Output the (X, Y) coordinate of the center of the cell containing the given text.  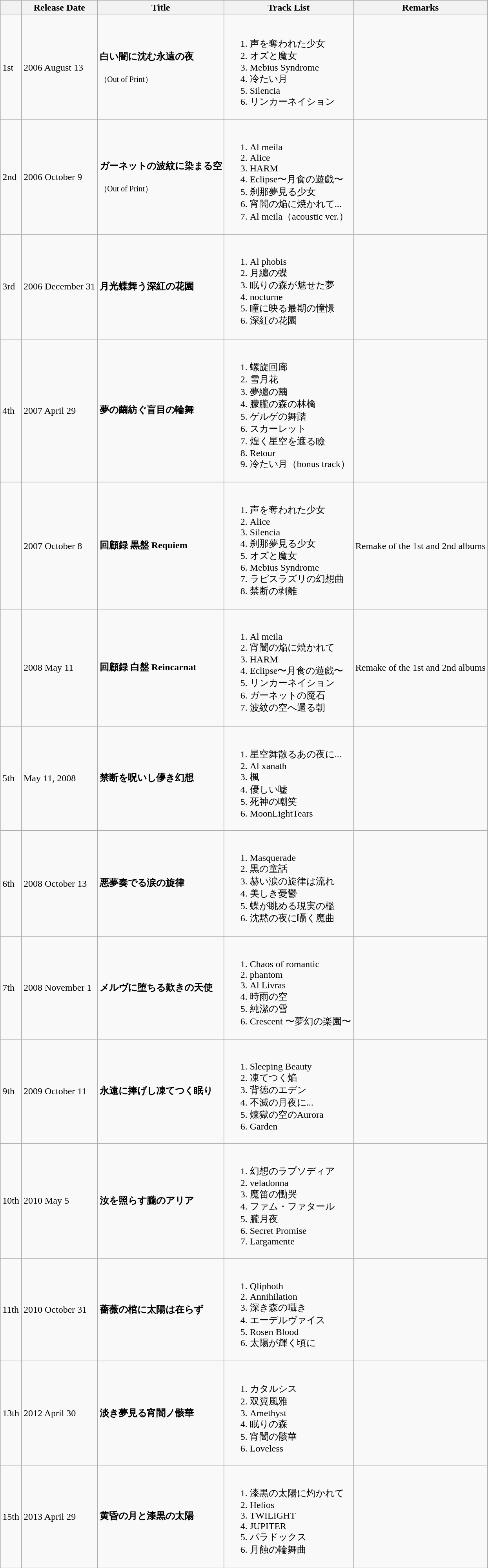
1st (11, 67)
2nd (11, 177)
禁断を呪いし儚き幻想 (161, 778)
永遠に捧げし凍てつく眠り (161, 1091)
4th (11, 410)
2006 August 13 (59, 67)
汝を照らす朧のアリア (161, 1201)
薔薇の棺に太陽は在らず (161, 1310)
2007 April 29 (59, 410)
2012 April 30 (59, 1413)
夢の繭紡ぐ盲目の輪舞 (161, 410)
2006 October 9 (59, 177)
Remarks (421, 8)
2008 May 11 (59, 668)
螺旋回廊雪月花夢纏の繭朦朧の森の林檎ゲルゲの舞踏スカーレット煌く星空を遮る瞼Retour冷たい月（bonus track） (289, 410)
Al phobis月纏の蝶眠りの森が魅せた夢nocturne瞳に映る最期の憧憬深紅の花園 (289, 287)
声を奪われた少女オズと魔女Mebius Syndrome冷たい月Silenciaリンカーネイション (289, 67)
Track List (289, 8)
13th (11, 1413)
月光蝶舞う深紅の花園 (161, 287)
淡き夢見る宵闇ノ骸華 (161, 1413)
ガーネットの波紋に染まる空（Out of Print） (161, 177)
2010 May 5 (59, 1201)
Al meila宵闇の焔に焼かれてHARMEclipse〜月食の遊戯〜リンカーネイションガーネットの魔石波紋の空へ還る朝 (289, 668)
Masquerade黒の童話赫い涙の旋律は流れ美しき憂鬱蝶が眺める現実の檻沈黙の夜に囁く魔曲 (289, 883)
声を奪われた少女AliceSilencia刹那夢見る少女オズと魔女Mebius Syndromeラピスラズリの幻想曲禁断の剥離 (289, 546)
3rd (11, 287)
11th (11, 1310)
9th (11, 1091)
2010 October 31 (59, 1310)
Title (161, 8)
Al meilaAliceHARMEclipse〜月食の遊戯〜刹那夢見る少女宵闇の焔に焼かれて...Al meila（acoustic ver.） (289, 177)
2007 October 8 (59, 546)
回顧録 黒盤 Requiem (161, 546)
2008 October 13 (59, 883)
Release Date (59, 8)
2009 October 11 (59, 1091)
白い闇に沈む永遠の夜（Out of Print） (161, 67)
15th (11, 1517)
7th (11, 988)
回顧録 白盤 Reincarnat (161, 668)
メルヴに堕ちる歎きの天使 (161, 988)
QliphothAnnihilation深き森の囁きエーデルヴァイスRosen Blood太陽が輝く頃に (289, 1310)
黄昏の月と漆黒の太陽 (161, 1517)
星空舞散るあの夜に...Al xanath楓優しい嘘死神の嘲笑MoonLightTears (289, 778)
Chaos of romanticphantomAl Livras時雨の空純潔の雪Crescent 〜夢幻の楽園〜 (289, 988)
5th (11, 778)
2013 April 29 (59, 1517)
6th (11, 883)
2008 November 1 (59, 988)
May 11, 2008 (59, 778)
幻想のラプソディアveladonna魔笛の慟哭ファム・ファタール朧月夜Secret PromiseLargamente (289, 1201)
2006 December 31 (59, 287)
漆黒の太陽に灼かれてHeliosTWILIGHTJUPITERパラドックス月蝕の輪舞曲 (289, 1517)
10th (11, 1201)
悪夢奏でる涙の旋律 (161, 883)
Sleeping Beauty凍てつく焔背徳のエデン不滅の月夜に...煉獄の空のAuroraGarden (289, 1091)
カタルシス双翼風雅Amethyst眠りの森宵闇の骸華Loveless (289, 1413)
